Find where the given text appears and provide that cell's center as (X, Y) coordinate. 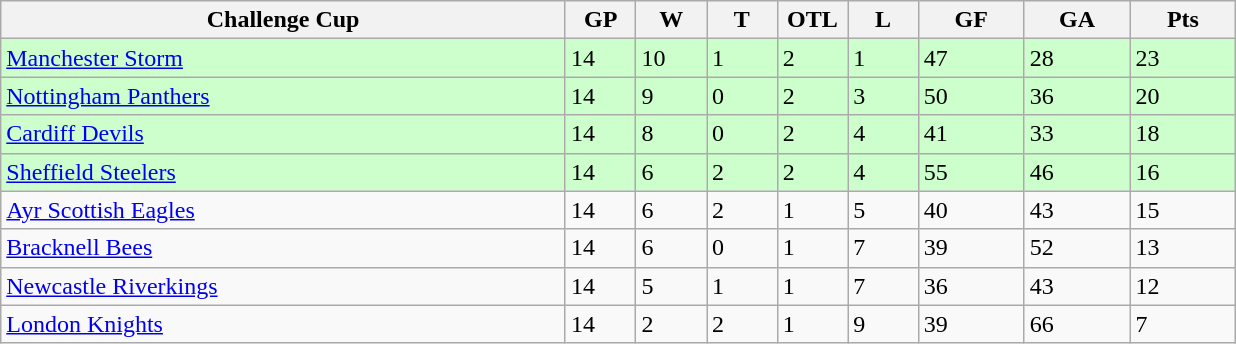
66 (1077, 324)
20 (1183, 96)
Ayr Scottish Eagles (284, 210)
Cardiff Devils (284, 134)
47 (971, 58)
15 (1183, 210)
T (742, 20)
OTL (812, 20)
8 (672, 134)
London Knights (284, 324)
28 (1077, 58)
41 (971, 134)
GA (1077, 20)
13 (1183, 248)
33 (1077, 134)
Manchester Storm (284, 58)
12 (1183, 286)
50 (971, 96)
W (672, 20)
52 (1077, 248)
40 (971, 210)
16 (1183, 172)
3 (884, 96)
GP (600, 20)
55 (971, 172)
10 (672, 58)
Newcastle Riverkings (284, 286)
Sheffield Steelers (284, 172)
Challenge Cup (284, 20)
Bracknell Bees (284, 248)
18 (1183, 134)
GF (971, 20)
Nottingham Panthers (284, 96)
23 (1183, 58)
Pts (1183, 20)
46 (1077, 172)
L (884, 20)
